Pinpoint the cell where the given text exists, returning its [x, y] midpoint coordinate. 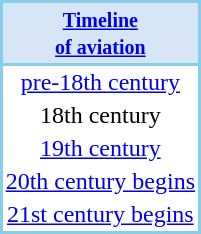
21st century begins [100, 214]
19th century [100, 148]
Timelineof aviation [100, 34]
20th century begins [100, 182]
18th century [100, 116]
pre-18th century [100, 82]
